For the text-containing cell, return its midpoint in (X, Y) coordinate format. 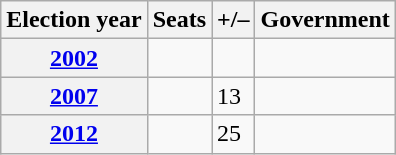
+/– (234, 20)
2012 (74, 134)
2002 (74, 58)
25 (234, 134)
Election year (74, 20)
Government (325, 20)
Seats (179, 20)
13 (234, 96)
2007 (74, 96)
